Locate the cell with the specified text and output its (x, y) center coordinate. 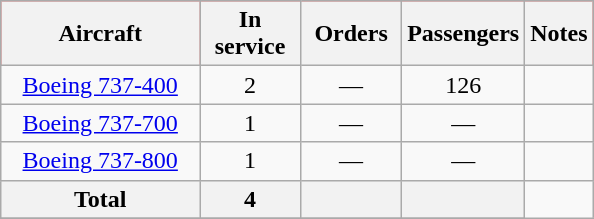
Orders (352, 34)
4 (250, 199)
Boeing 737-400 (100, 85)
Total (100, 199)
In service (250, 34)
126 (464, 85)
Aircraft (100, 34)
2 (250, 85)
Boeing 737-800 (100, 161)
Boeing 737-700 (100, 123)
Notes (559, 34)
Passengers (464, 34)
